Extract the [X, Y] coordinate from the center of the cell holding the provided text.  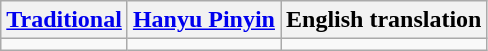
Hanyu Pinyin [204, 20]
Traditional [64, 20]
English translation [383, 20]
